Identify which cell holds the provided text, then report its [x, y] central coordinate. 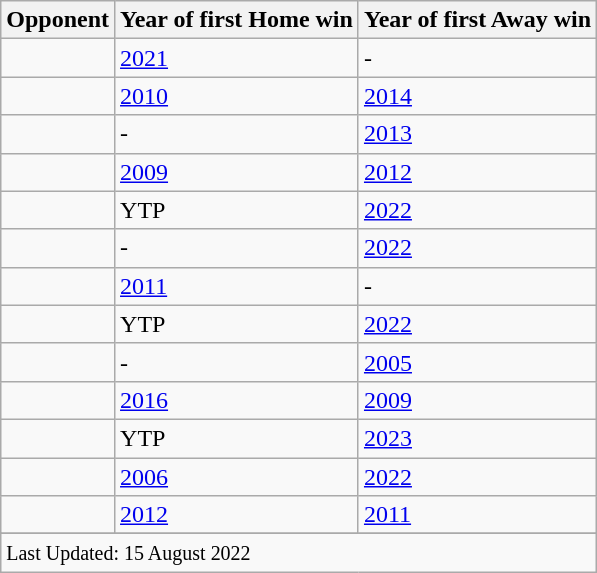
Year of first Home win [237, 20]
2013 [477, 134]
2021 [237, 58]
2005 [477, 362]
Last Updated: 15 August 2022 [299, 553]
Opponent [58, 20]
2006 [237, 477]
Year of first Away win [477, 20]
2010 [237, 96]
2014 [477, 96]
2023 [477, 438]
2016 [237, 400]
